Provide the (X, Y) coordinate of the cell's center where the given text is located.  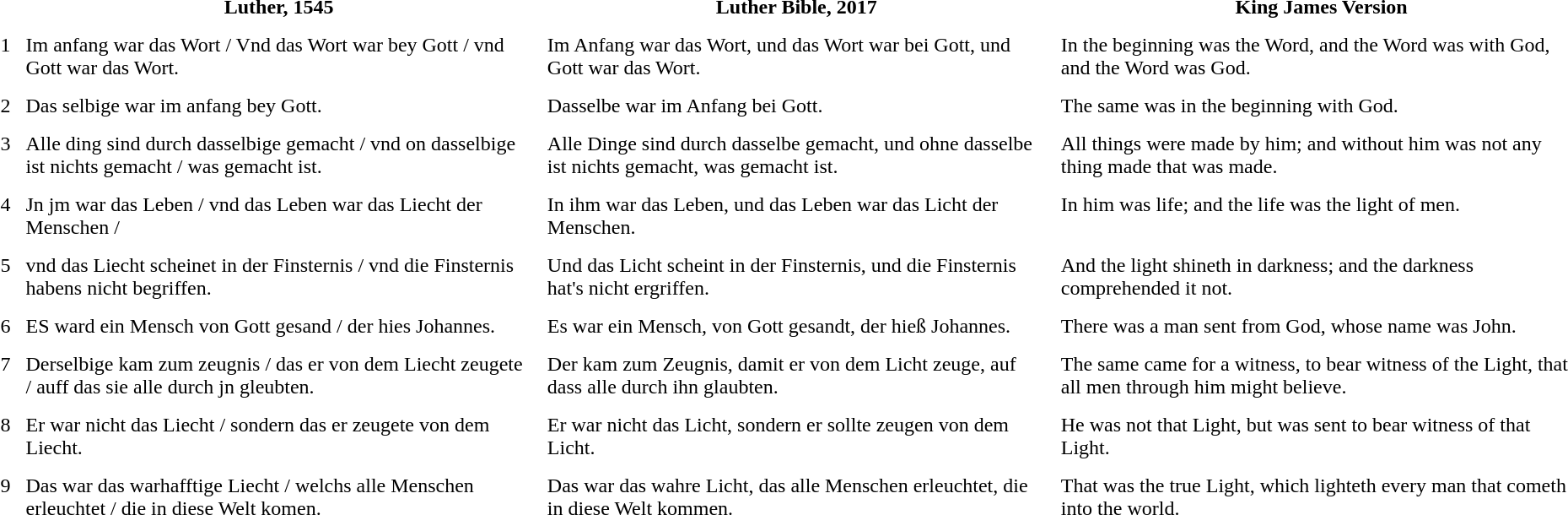
Er war nicht das Liecht / sondern das er zeugete von dem Liecht. (278, 436)
vnd das Liecht scheinet in der Finsternis / vnd die Finsternis habens nicht begriffen. (278, 277)
Und das Licht scheint in der Finsternis, und die Finsternis hat's nicht ergriffen. (796, 277)
Alle Dinge sind durch dasselbe gemacht, und ohne dasselbe ist nichts gemacht, was gemacht ist. (796, 155)
Im Anfang war das Wort, und das Wort war bei Gott, und Gott war das Wort. (796, 56)
Alle ding sind durch dasselbige gemacht / vnd on dasselbige ist nichts gemacht / was gemacht ist. (278, 155)
Jn jm war das Leben / vnd das Leben war das Liecht der Menschen / (278, 216)
Derselbige kam zum zeugnis / das er von dem Liecht zeugete / auff das sie alle durch jn gleubten. (278, 375)
Das selbige war im anfang bey Gott. (278, 106)
Im anfang war das Wort / Vnd das Wort war bey Gott / vnd Gott war das Wort. (278, 56)
Er war nicht das Licht, sondern er sollte zeugen von dem Licht. (796, 436)
Dasselbe war im Anfang bei Gott. (796, 106)
Der kam zum Zeugnis, damit er von dem Licht zeuge, auf dass alle durch ihn glaubten. (796, 375)
ES ward ein Mensch von Gott gesand / der hies Johannes. (278, 326)
Es war ein Mensch, von Gott gesandt, der hieß Johannes. (796, 326)
In ihm war das Leben, und das Leben war das Licht der Menschen. (796, 216)
